Identify which cell holds the provided text, then report its [x, y] central coordinate. 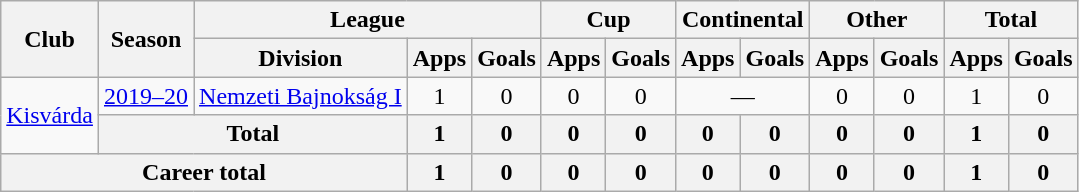
2019–20 [146, 96]
Kisvárda [50, 115]
Division [301, 58]
Career total [204, 172]
Cup [608, 20]
— [743, 96]
League [368, 20]
Other [877, 20]
Continental [743, 20]
Season [146, 39]
Club [50, 39]
Nemzeti Bajnokság I [301, 96]
